Search for the cell housing the specified text and yield its [X, Y] center coordinate. 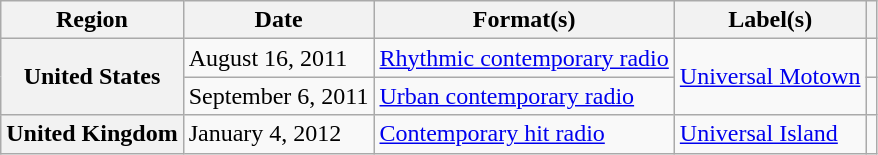
United States [92, 77]
Urban contemporary radio [524, 96]
August 16, 2011 [278, 58]
Universal Island [770, 134]
January 4, 2012 [278, 134]
September 6, 2011 [278, 96]
United Kingdom [92, 134]
Universal Motown [770, 77]
Rhythmic contemporary radio [524, 58]
Label(s) [770, 20]
Format(s) [524, 20]
Region [92, 20]
Contemporary hit radio [524, 134]
Date [278, 20]
